Provide the [x, y] coordinate of the cell's center where the given text is located.  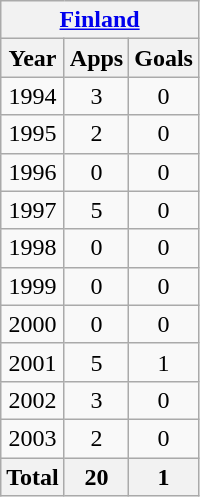
1994 [33, 96]
20 [96, 477]
Finland [100, 20]
1999 [33, 286]
1996 [33, 172]
2002 [33, 400]
2001 [33, 362]
2003 [33, 438]
1995 [33, 134]
1997 [33, 210]
1998 [33, 248]
Total [33, 477]
Year [33, 58]
2000 [33, 324]
Goals [164, 58]
Apps [96, 58]
